Scan for the cell matching the given text and deliver its (x, y) coordinate at center. 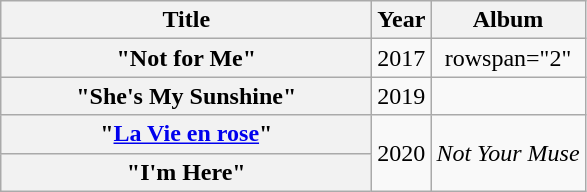
2019 (402, 96)
"I'm Here" (186, 172)
Year (402, 20)
"La Vie en rose" (186, 134)
2017 (402, 58)
rowspan="2" (508, 58)
Not Your Muse (508, 153)
2020 (402, 153)
"Not for Me" (186, 58)
Title (186, 20)
Album (508, 20)
"She's My Sunshine" (186, 96)
